For the text-containing cell, return its midpoint in (X, Y) coordinate format. 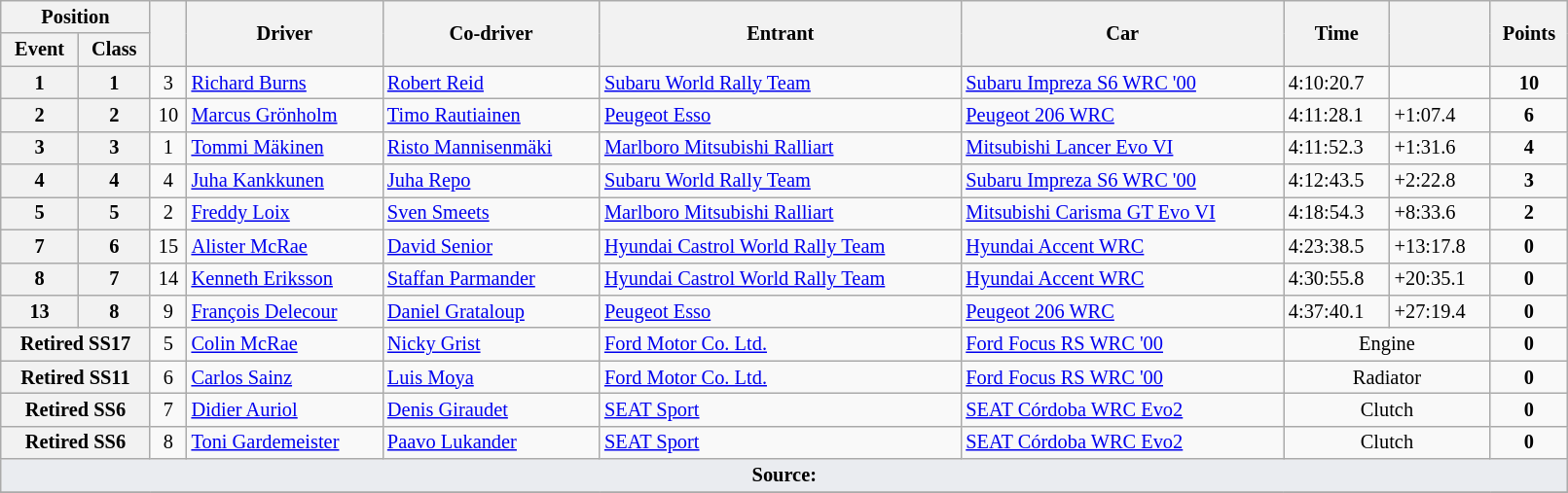
Toni Gardemeister (284, 442)
+8:33.6 (1440, 213)
14 (167, 279)
4:18:54.3 (1337, 213)
Engine (1387, 344)
Timo Rautiainen (491, 115)
9 (167, 311)
4:10:20.7 (1337, 83)
Mitsubishi Lancer Evo VI (1122, 148)
13 (40, 311)
Nicky Grist (491, 344)
+20:35.1 (1440, 279)
+27:19.4 (1440, 311)
Retired SS17 (76, 344)
David Senior (491, 246)
+1:31.6 (1440, 148)
Class (114, 50)
Colin McRae (284, 344)
Driver (284, 33)
Radiator (1387, 377)
Source: (784, 475)
Risto Mannisenmäki (491, 148)
Didier Auriol (284, 409)
4:11:28.1 (1337, 115)
Event (40, 50)
Marcus Grönholm (284, 115)
4:30:55.8 (1337, 279)
Co-driver (491, 33)
Carlos Sainz (284, 377)
4:37:40.1 (1337, 311)
Mitsubishi Carisma GT Evo VI (1122, 213)
Tommi Mäkinen (284, 148)
Points (1529, 33)
Juha Repo (491, 181)
Denis Giraudet (491, 409)
Freddy Loix (284, 213)
+2:22.8 (1440, 181)
Time (1337, 33)
Retired SS11 (76, 377)
Sven Smeets (491, 213)
Kenneth Eriksson (284, 279)
Robert Reid (491, 83)
Luis Moya (491, 377)
Entrant (781, 33)
Position (76, 17)
4:23:38.5 (1337, 246)
4:11:52.3 (1337, 148)
Car (1122, 33)
François Delecour (284, 311)
Staffan Parmander (491, 279)
Alister McRae (284, 246)
+1:07.4 (1440, 115)
+13:17.8 (1440, 246)
Juha Kankkunen (284, 181)
Daniel Grataloup (491, 311)
4:12:43.5 (1337, 181)
Richard Burns (284, 83)
15 (167, 246)
Paavo Lukander (491, 442)
